Extract the (X, Y) coordinate from the center of the cell holding the provided text.  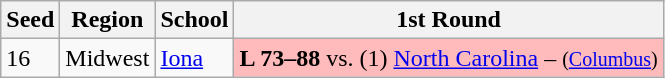
Seed (30, 20)
Iona (194, 58)
L 73–88 vs. (1) North Carolina – (Columbus) (448, 58)
School (194, 20)
Region (108, 20)
1st Round (448, 20)
16 (30, 58)
Midwest (108, 58)
